Locate the cell with the specified text and output its (X, Y) center coordinate. 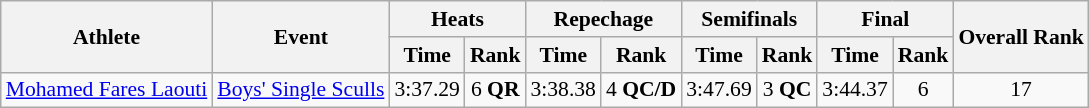
6 QR (496, 90)
Overall Rank (1020, 36)
3:47.69 (718, 90)
Semifinals (749, 19)
Athlete (107, 36)
6 (924, 90)
3:37.29 (426, 90)
Boys' Single Sculls (300, 90)
3 QC (788, 90)
Repechage (603, 19)
17 (1020, 90)
Mohamed Fares Laouti (107, 90)
4 QC/D (641, 90)
Heats (457, 19)
3:44.37 (854, 90)
3:38.38 (562, 90)
Final (885, 19)
Event (300, 36)
